For the text-containing cell, return its midpoint in [x, y] coordinate format. 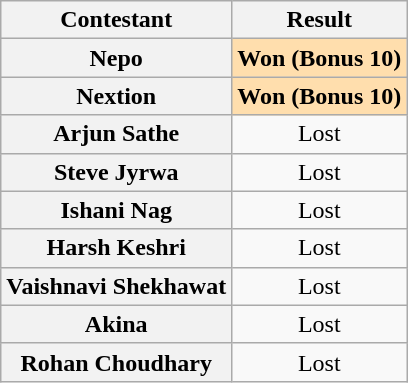
Contestant [116, 20]
Result [320, 20]
Nextion [116, 96]
Rohan Choudhary [116, 362]
Vaishnavi Shekhawat [116, 286]
Harsh Keshri [116, 248]
Ishani Nag [116, 210]
Nepo [116, 58]
Steve Jyrwa [116, 172]
Akina [116, 324]
Arjun Sathe [116, 134]
